Search for the cell housing the specified text and yield its [X, Y] center coordinate. 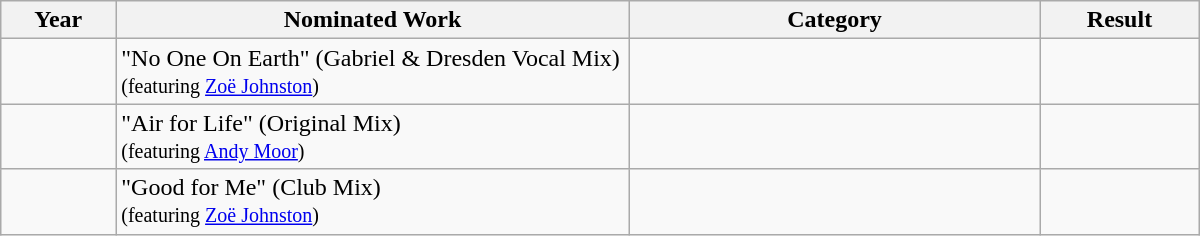
Year [58, 20]
Result [1120, 20]
"No One On Earth" (Gabriel & Dresden Vocal Mix)(featuring Zoë Johnston) [373, 72]
"Air for Life" (Original Mix)(featuring Andy Moor) [373, 136]
Nominated Work [373, 20]
Category [834, 20]
"Good for Me" (Club Mix)(featuring Zoë Johnston) [373, 202]
